Scan for the cell matching the given text and deliver its [X, Y] coordinate at center. 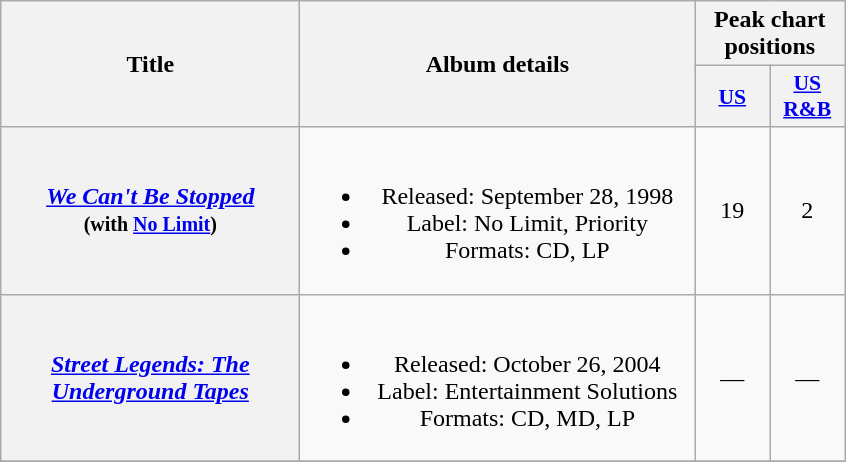
Title [150, 64]
US [732, 96]
Street Legends: The Underground Tapes [150, 378]
2 [808, 210]
We Can't Be Stopped(with No Limit) [150, 210]
Released: September 28, 1998Label: No Limit, PriorityFormats: CD, LP [498, 210]
Peak chart positions [770, 34]
19 [732, 210]
US R&B [808, 96]
Released: October 26, 2004Label: Entertainment SolutionsFormats: CD, MD, LP [498, 378]
Album details [498, 64]
